Return the [x, y] coordinate for the center point of the cell that contains the specified text.  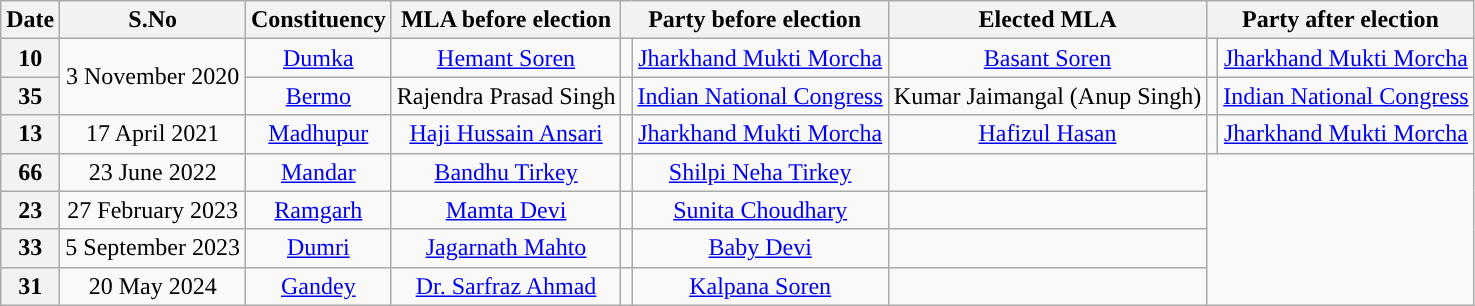
Basant Soren [1047, 58]
Mamta Devi [506, 210]
27 February 2023 [153, 210]
MLA before election [506, 20]
23 June 2022 [153, 172]
35 [30, 96]
Kumar Jaimangal (Anup Singh) [1047, 96]
Kalpana Soren [760, 286]
3 November 2020 [153, 77]
Dumri [318, 248]
Dr. Sarfraz Ahmad [506, 286]
Haji Hussain Ansari [506, 134]
Party after election [1340, 20]
10 [30, 58]
Rajendra Prasad Singh [506, 96]
Madhupur [318, 134]
66 [30, 172]
Shilpi Neha Tirkey [760, 172]
5 September 2023 [153, 248]
Baby Devi [760, 248]
17 April 2021 [153, 134]
Sunita Choudhary [760, 210]
Hemant Soren [506, 58]
Dumka [318, 58]
23 [30, 210]
Bermo [318, 96]
Gandey [318, 286]
Date [30, 20]
Bandhu Tirkey [506, 172]
Mandar [318, 172]
Party before election [754, 20]
Constituency [318, 20]
13 [30, 134]
Hafizul Hasan [1047, 134]
Elected MLA [1047, 20]
S.No [153, 20]
33 [30, 248]
Jagarnath Mahto [506, 248]
Ramgarh [318, 210]
31 [30, 286]
20 May 2024 [153, 286]
